Find where the given text appears and provide that cell's center as (x, y) coordinate. 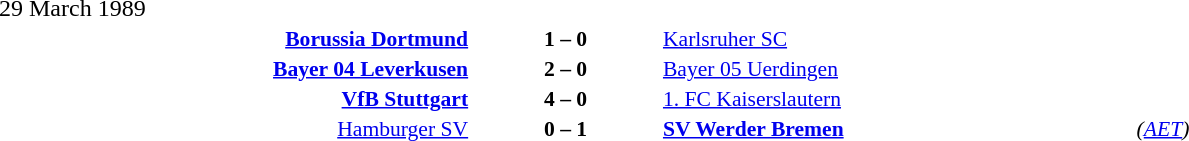
Karlsruher SC (897, 38)
Bayer 05 Uerdingen (897, 68)
1 – 0 (566, 38)
2 – 0 (566, 68)
1. FC Kaiserslautern (897, 98)
4 – 0 (566, 98)
